Output the (X, Y) coordinate of the center of the cell containing the given text.  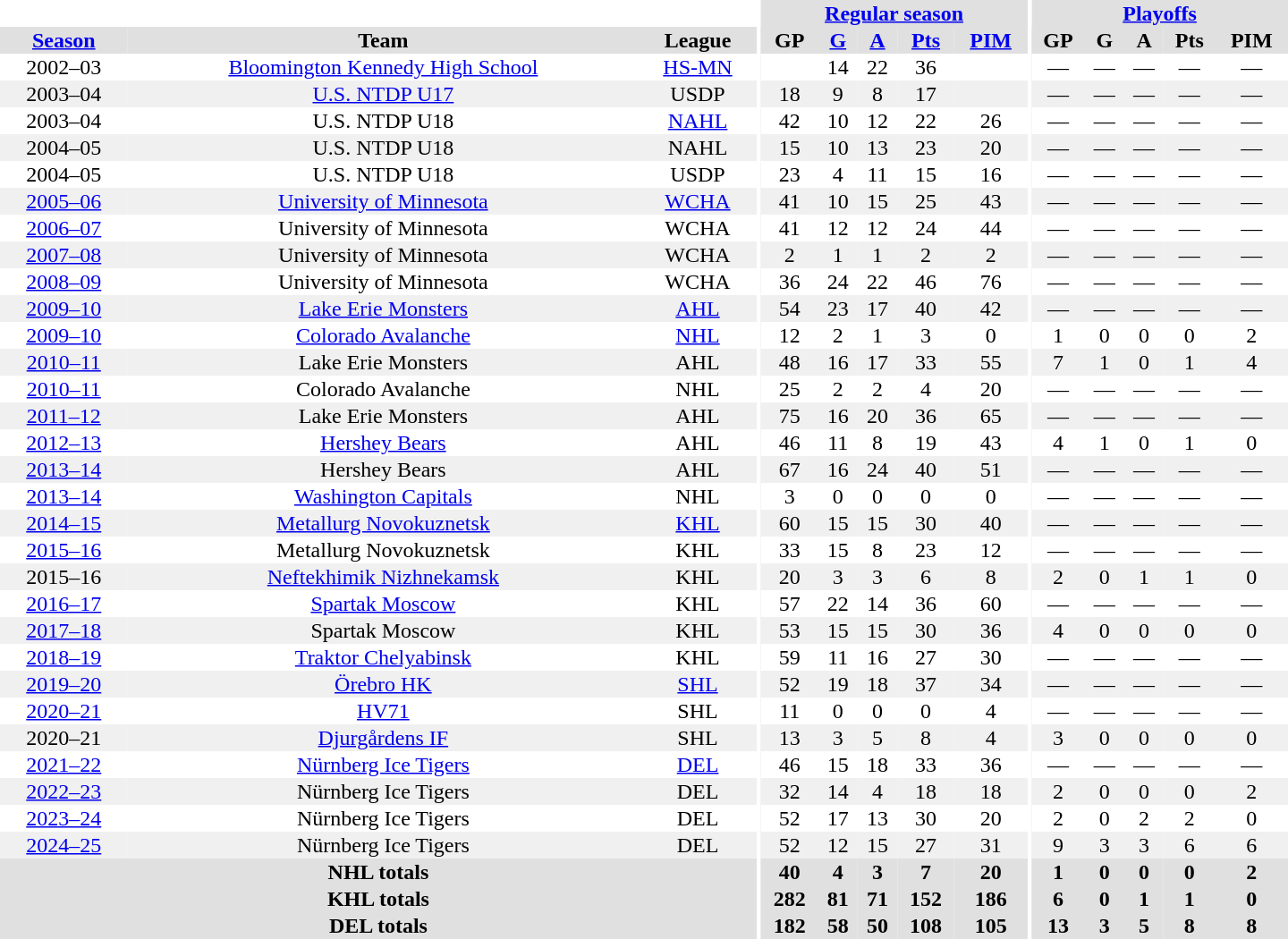
NHL totals (378, 872)
71 (877, 899)
Washington Capitals (384, 496)
Team (384, 40)
2022–23 (64, 791)
34 (991, 684)
2002–03 (64, 67)
53 (790, 630)
2016–17 (64, 604)
2012–13 (64, 443)
Playoffs (1159, 13)
Neftekhimik Nizhnekamsk (384, 577)
2024–25 (64, 845)
Season (64, 40)
HS-MN (698, 67)
2008–09 (64, 282)
67 (790, 469)
32 (790, 791)
2014–15 (64, 523)
75 (790, 416)
League (698, 40)
2018–19 (64, 657)
50 (877, 926)
U.S. NTDP U17 (384, 94)
Örebro HK (384, 684)
Traktor Chelyabinsk (384, 657)
108 (926, 926)
51 (991, 469)
282 (790, 899)
105 (991, 926)
KHL totals (378, 899)
31 (991, 845)
59 (790, 657)
182 (790, 926)
186 (991, 899)
26 (991, 121)
Djurgårdens IF (384, 738)
55 (991, 362)
81 (838, 899)
57 (790, 604)
58 (838, 926)
76 (991, 282)
Regular season (894, 13)
2021–22 (64, 765)
Bloomington Kennedy High School (384, 67)
44 (991, 228)
2023–24 (64, 818)
2019–20 (64, 684)
DEL totals (378, 926)
152 (926, 899)
HV71 (384, 711)
2005–06 (64, 201)
2007–08 (64, 255)
2011–12 (64, 416)
37 (926, 684)
2006–07 (64, 228)
2017–18 (64, 630)
48 (790, 362)
54 (790, 309)
65 (991, 416)
